Output the (x, y) coordinate of the center of the cell containing the given text.  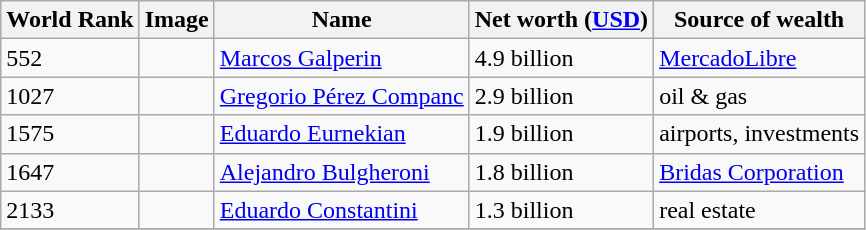
Image (176, 20)
Name (342, 20)
4.9 billion (561, 58)
real estate (760, 210)
Bridas Corporation (760, 172)
MercadoLibre (760, 58)
Marcos Galperin (342, 58)
1647 (70, 172)
Alejandro Bulgheroni (342, 172)
1.8 billion (561, 172)
Source of wealth (760, 20)
1.3 billion (561, 210)
1.9 billion (561, 134)
552 (70, 58)
1575 (70, 134)
Net worth (USD) (561, 20)
Gregorio Pérez Companc (342, 96)
World Rank (70, 20)
1027 (70, 96)
2133 (70, 210)
oil & gas (760, 96)
Eduardo Eurnekian (342, 134)
2.9 billion (561, 96)
Eduardo Constantini (342, 210)
airports, investments (760, 134)
